Locate the cell with the specified text and output its (x, y) center coordinate. 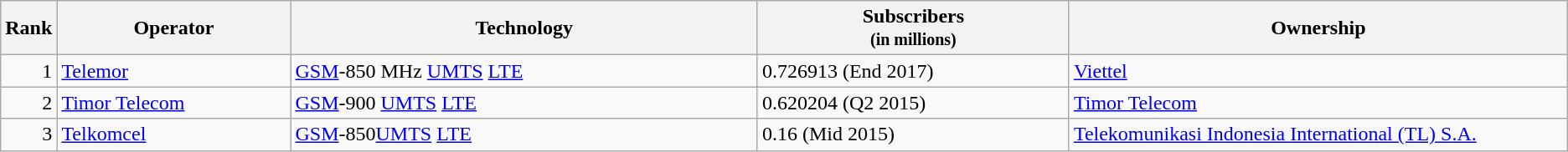
0.726913 (End 2017) (913, 71)
0.16 (Mid 2015) (913, 134)
1 (28, 71)
2 (28, 103)
Rank (28, 28)
Telkomcel (174, 134)
GSM-900 UMTS LTE (524, 103)
Operator (174, 28)
Ownership (1318, 28)
GSM-850 MHz UMTS LTE (524, 71)
Viettel (1318, 71)
Technology (524, 28)
Telemor (174, 71)
3 (28, 134)
Subscribers(in millions) (913, 28)
GSM-850UMTS LTE (524, 134)
0.620204 (Q2 2015) (913, 103)
Telekomunikasi Indonesia International (TL) S.A. (1318, 134)
